For the text-containing cell, return its midpoint in (X, Y) coordinate format. 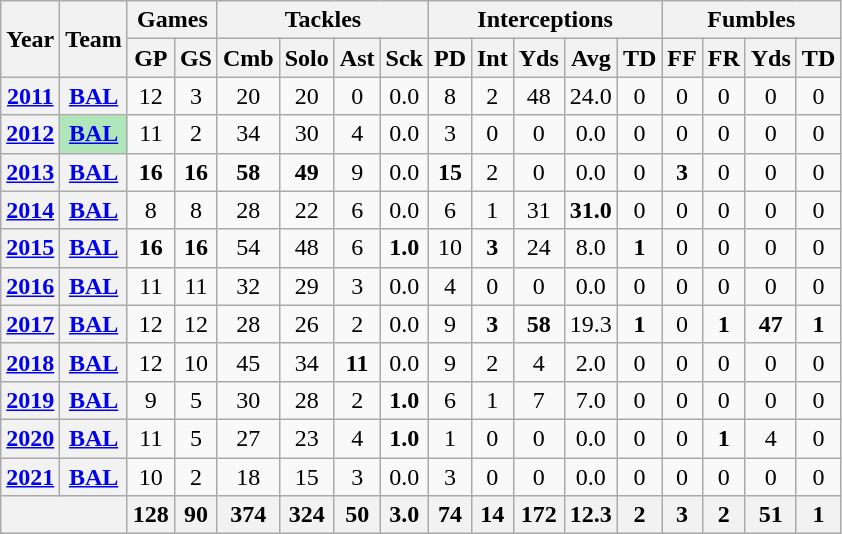
14 (492, 515)
24.0 (590, 96)
7.0 (590, 400)
2021 (30, 477)
23 (306, 438)
Ast (357, 58)
Fumbles (752, 20)
Cmb (248, 58)
Tackles (322, 20)
GS (196, 58)
172 (538, 515)
2.0 (590, 362)
47 (770, 324)
2012 (30, 134)
74 (450, 515)
24 (538, 248)
2015 (30, 248)
FR (724, 58)
27 (248, 438)
19.3 (590, 324)
324 (306, 515)
2020 (30, 438)
Year (30, 39)
29 (306, 286)
2018 (30, 362)
49 (306, 172)
31.0 (590, 210)
Team (94, 39)
26 (306, 324)
FF (682, 58)
50 (357, 515)
54 (248, 248)
8.0 (590, 248)
2013 (30, 172)
2017 (30, 324)
GP (150, 58)
Sck (404, 58)
PD (450, 58)
45 (248, 362)
3.0 (404, 515)
2019 (30, 400)
32 (248, 286)
7 (538, 400)
2011 (30, 96)
Solo (306, 58)
51 (770, 515)
Games (172, 20)
22 (306, 210)
2014 (30, 210)
374 (248, 515)
Avg (590, 58)
18 (248, 477)
2016 (30, 286)
Interceptions (544, 20)
12.3 (590, 515)
128 (150, 515)
90 (196, 515)
Int (492, 58)
31 (538, 210)
